Capture the cell that displays the provided text and extract its [x, y] central coordinate. 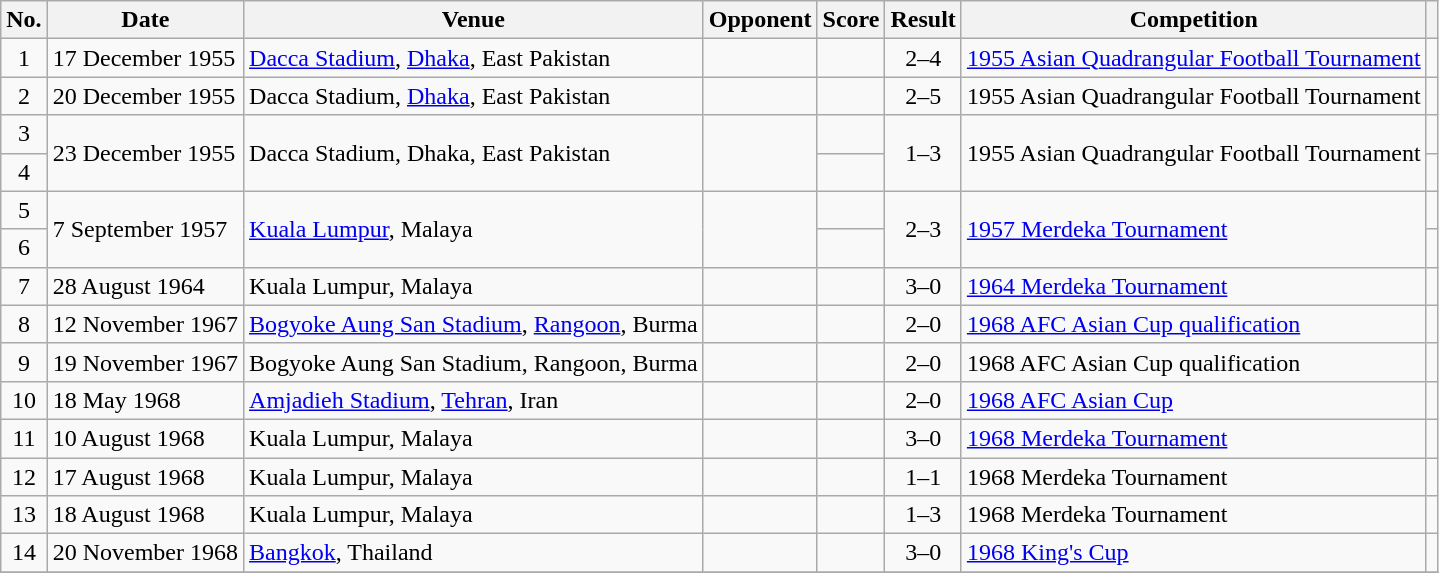
17 August 1968 [145, 477]
Competition [1194, 20]
4 [24, 172]
2–4 [923, 58]
No. [24, 20]
1968 AFC Asian Cup [1194, 400]
8 [24, 324]
Result [923, 20]
Bangkok, Thailand [474, 553]
11 [24, 438]
20 November 1968 [145, 553]
1968 King's Cup [1194, 553]
17 December 1955 [145, 58]
7 [24, 286]
Amjadieh Stadium, Tehran, Iran [474, 400]
7 September 1957 [145, 229]
6 [24, 248]
2–3 [923, 229]
23 December 1955 [145, 153]
10 August 1968 [145, 438]
10 [24, 400]
5 [24, 210]
2 [24, 96]
3 [24, 134]
9 [24, 362]
1 [24, 58]
18 May 1968 [145, 400]
14 [24, 553]
19 November 1967 [145, 362]
Date [145, 20]
2–5 [923, 96]
Opponent [760, 20]
13 [24, 515]
Score [851, 20]
12 November 1967 [145, 324]
1957 Merdeka Tournament [1194, 229]
1–1 [923, 477]
20 December 1955 [145, 96]
12 [24, 477]
1964 Merdeka Tournament [1194, 286]
Venue [474, 20]
18 August 1968 [145, 515]
28 August 1964 [145, 286]
